Output the (x, y) coordinate of the center of the cell containing the given text.  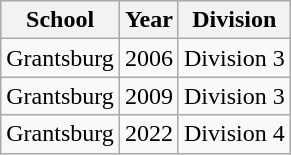
2006 (148, 58)
Division 4 (234, 134)
Year (148, 20)
School (60, 20)
2022 (148, 134)
Division (234, 20)
2009 (148, 96)
